Provide the [x, y] coordinate of the cell's center where the given text is located.  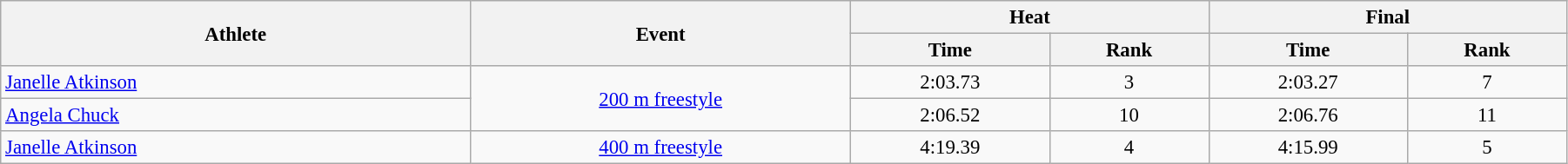
Final [1387, 17]
Athlete [236, 33]
4:19.39 [950, 148]
5 [1486, 148]
7 [1486, 82]
2:06.76 [1308, 115]
Heat [1030, 17]
3 [1129, 82]
4 [1129, 148]
10 [1129, 115]
Event [661, 33]
11 [1486, 115]
Angela Chuck [236, 115]
4:15.99 [1308, 148]
200 m freestyle [661, 99]
2:03.27 [1308, 82]
2:03.73 [950, 82]
2:06.52 [950, 115]
400 m freestyle [661, 148]
